Extract the (x, y) coordinate from the center of the cell holding the provided text.  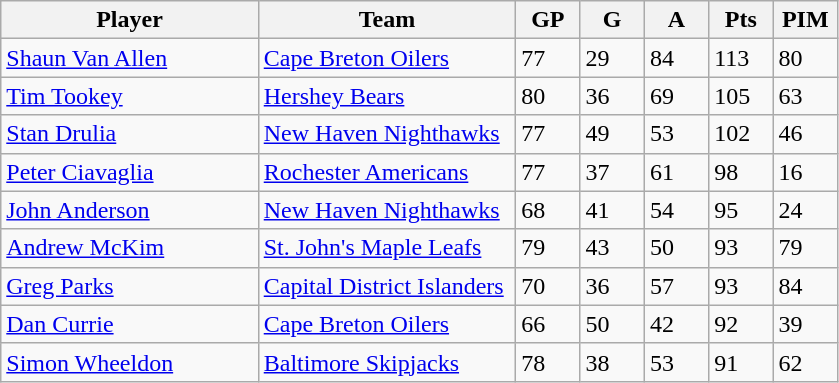
78 (548, 362)
37 (612, 172)
43 (612, 248)
46 (805, 134)
Baltimore Skipjacks (386, 362)
68 (548, 210)
54 (676, 210)
G (612, 20)
39 (805, 324)
105 (741, 96)
62 (805, 362)
95 (741, 210)
John Anderson (130, 210)
Capital District Islanders (386, 286)
PIM (805, 20)
70 (548, 286)
38 (612, 362)
St. John's Maple Leafs (386, 248)
Andrew McKim (130, 248)
69 (676, 96)
102 (741, 134)
63 (805, 96)
98 (741, 172)
42 (676, 324)
57 (676, 286)
24 (805, 210)
Pts (741, 20)
49 (612, 134)
Dan Currie (130, 324)
Stan Drulia (130, 134)
Greg Parks (130, 286)
Peter Ciavaglia (130, 172)
Hershey Bears (386, 96)
Player (130, 20)
91 (741, 362)
Simon Wheeldon (130, 362)
29 (612, 58)
92 (741, 324)
41 (612, 210)
66 (548, 324)
16 (805, 172)
Rochester Americans (386, 172)
113 (741, 58)
61 (676, 172)
A (676, 20)
Shaun Van Allen (130, 58)
GP (548, 20)
Team (386, 20)
Tim Tookey (130, 96)
